From the cell containing the given text, extract its center point as (X, Y) coordinate. 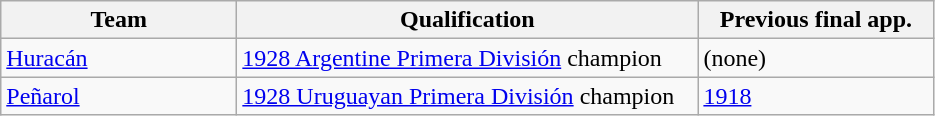
1928 Argentine Primera División champion (468, 58)
Qualification (468, 20)
(none) (816, 58)
1928 Uruguayan Primera División champion (468, 96)
1918 (816, 96)
Huracán (119, 58)
Peñarol (119, 96)
Team (119, 20)
Previous final app. (816, 20)
